Scan for the cell matching the given text and deliver its (x, y) coordinate at center. 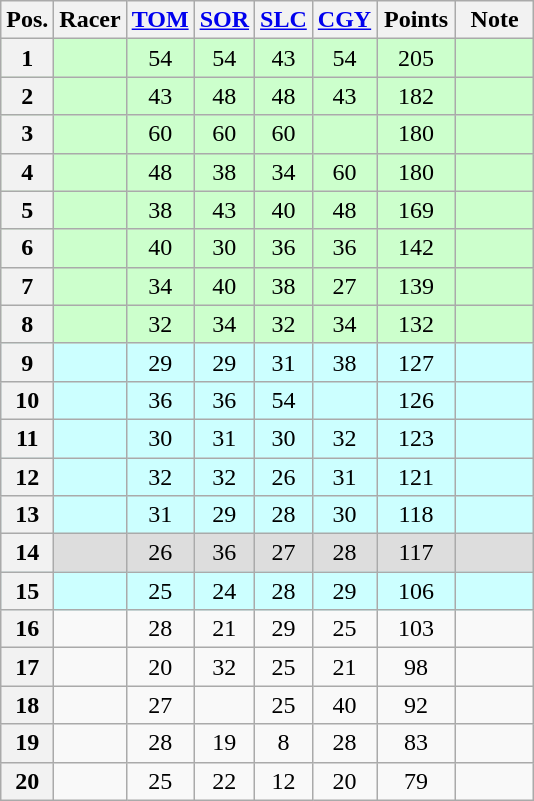
83 (416, 743)
SLC (284, 20)
22 (224, 781)
Points (416, 20)
24 (224, 591)
182 (416, 96)
127 (416, 362)
6 (28, 248)
14 (28, 553)
16 (28, 629)
142 (416, 248)
117 (416, 553)
92 (416, 705)
106 (416, 591)
139 (416, 286)
9 (28, 362)
5 (28, 210)
2 (28, 96)
103 (416, 629)
79 (416, 781)
7 (28, 286)
123 (416, 438)
11 (28, 438)
15 (28, 591)
98 (416, 667)
10 (28, 400)
4 (28, 172)
CGY (344, 20)
3 (28, 134)
13 (28, 515)
121 (416, 477)
Racer (90, 20)
SOR (224, 20)
126 (416, 400)
TOM (160, 20)
1 (28, 58)
17 (28, 667)
132 (416, 324)
Note (494, 20)
169 (416, 210)
118 (416, 515)
18 (28, 705)
205 (416, 58)
Pos. (28, 20)
